Scan for the cell matching the given text and deliver its (X, Y) coordinate at center. 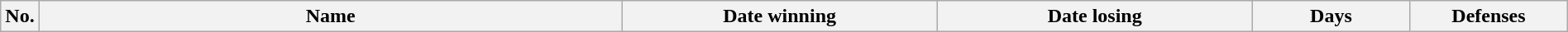
Name (331, 16)
Date winning (779, 16)
Defenses (1489, 16)
Days (1331, 16)
Date losing (1095, 16)
No. (20, 16)
